Determine the (x, y) coordinate at the center of the cell enclosing the given text.  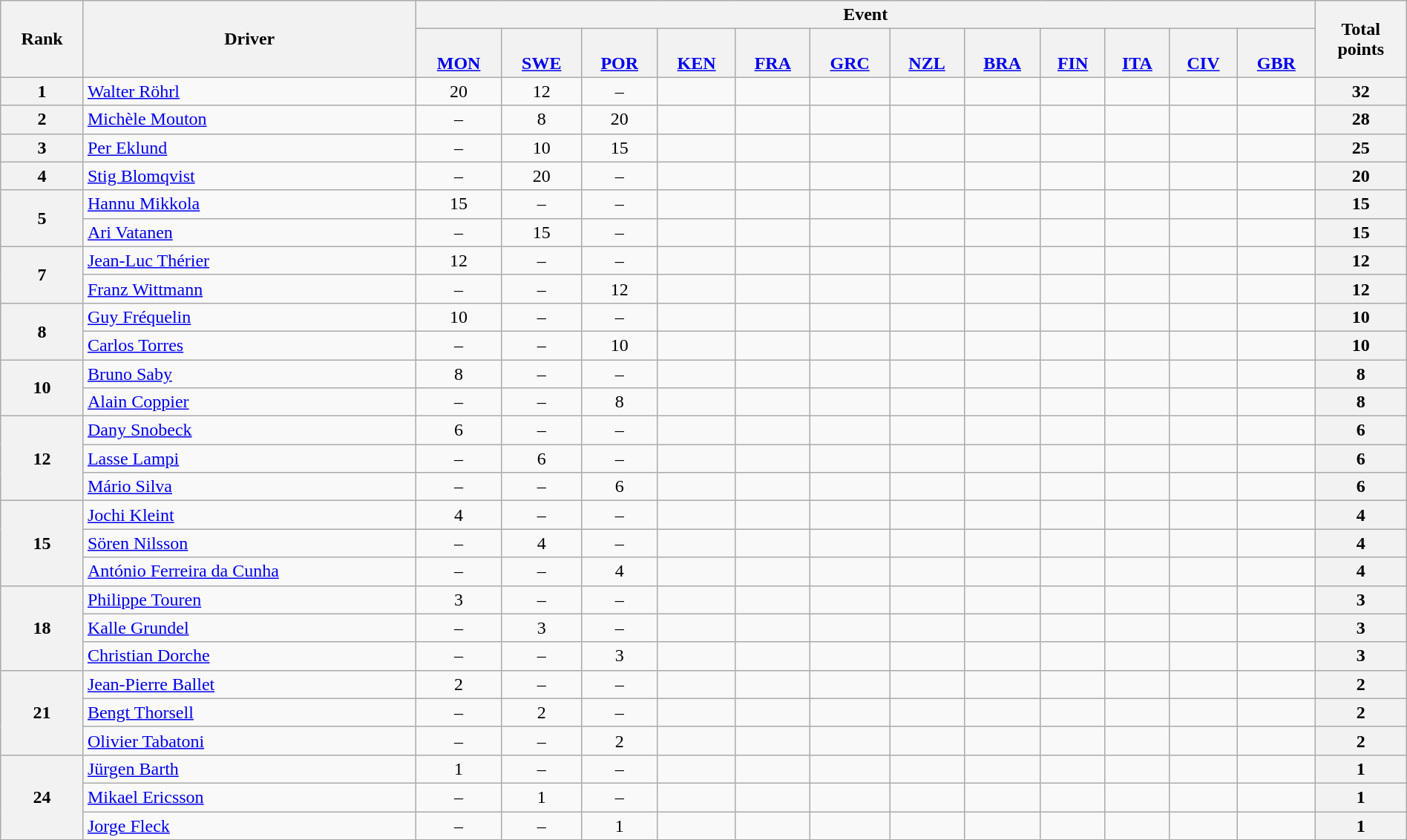
Bruno Saby (249, 373)
Franz Wittmann (249, 289)
GBR (1276, 53)
FIN (1073, 53)
POR (619, 53)
Alain Coppier (249, 402)
Hannu Mikkola (249, 204)
5 (42, 218)
Totalpoints (1361, 39)
KEN (696, 53)
SWE (542, 53)
28 (1361, 119)
Mikael Ericsson (249, 797)
Jean-Pierre Ballet (249, 684)
Olivier Tabatoni (249, 741)
GRC (850, 53)
Philippe Touren (249, 600)
Kalle Grundel (249, 628)
Jürgen Barth (249, 769)
Driver (249, 39)
ITA (1137, 53)
CIV (1204, 53)
Jean-Luc Thérier (249, 260)
BRA (1002, 53)
Lasse Lampi (249, 459)
Sören Nilsson (249, 543)
Jorge Fleck (249, 826)
FRA (773, 53)
32 (1361, 91)
Stig Blomqvist (249, 176)
21 (42, 712)
18 (42, 628)
Walter Röhrl (249, 91)
Mário Silva (249, 487)
Rank (42, 39)
Per Eklund (249, 148)
Ari Vatanen (249, 232)
Guy Fréquelin (249, 317)
Christian Dorche (249, 656)
Jochi Kleint (249, 515)
Carlos Torres (249, 345)
24 (42, 797)
Event (865, 15)
Michèle Mouton (249, 119)
MON (459, 53)
NZL (928, 53)
Dany Snobeck (249, 430)
António Ferreira da Cunha (249, 571)
25 (1361, 148)
7 (42, 275)
Bengt Thorsell (249, 712)
